Scan for the cell matching the given text and deliver its [x, y] coordinate at center. 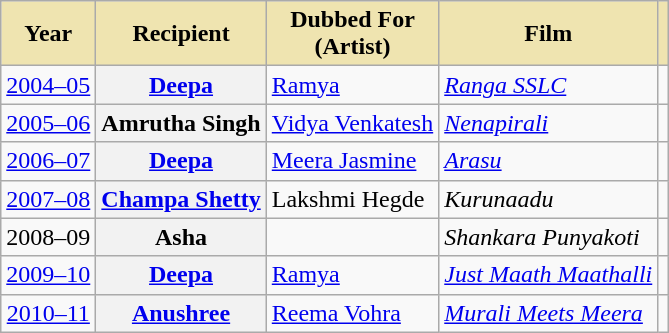
Ranga SSLC [548, 85]
Lakshmi Hegde [352, 199]
Anushree [181, 313]
2005–06 [48, 123]
2006–07 [48, 161]
Champa Shetty [181, 199]
Meera Jasmine [352, 161]
2004–05 [48, 85]
Amrutha Singh [181, 123]
2008–09 [48, 237]
Kurunaadu [548, 199]
Nenapirali [548, 123]
2009–10 [48, 275]
Film [548, 34]
2007–08 [48, 199]
Dubbed For(Artist) [352, 34]
Vidya Venkatesh [352, 123]
2010–11 [48, 313]
Shankara Punyakoti [548, 237]
Asha [181, 237]
Reema Vohra [352, 313]
Recipient [181, 34]
Just Maath Maathalli [548, 275]
Arasu [548, 161]
Murali Meets Meera [548, 313]
Year [48, 34]
